Search for the cell housing the specified text and yield its (X, Y) center coordinate. 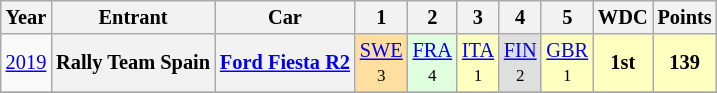
SWE3 (382, 63)
GBR1 (567, 63)
ITA1 (478, 63)
3 (478, 17)
4 (520, 17)
Rally Team Spain (133, 63)
WDC (623, 17)
5 (567, 17)
Year (26, 17)
1 (382, 17)
Ford Fiesta R2 (285, 63)
139 (685, 63)
1st (623, 63)
Entrant (133, 17)
2019 (26, 63)
FIN2 (520, 63)
2 (432, 17)
Car (285, 17)
FRA4 (432, 63)
Points (685, 17)
